Return the (x, y) coordinate for the center point of the cell that contains the specified text.  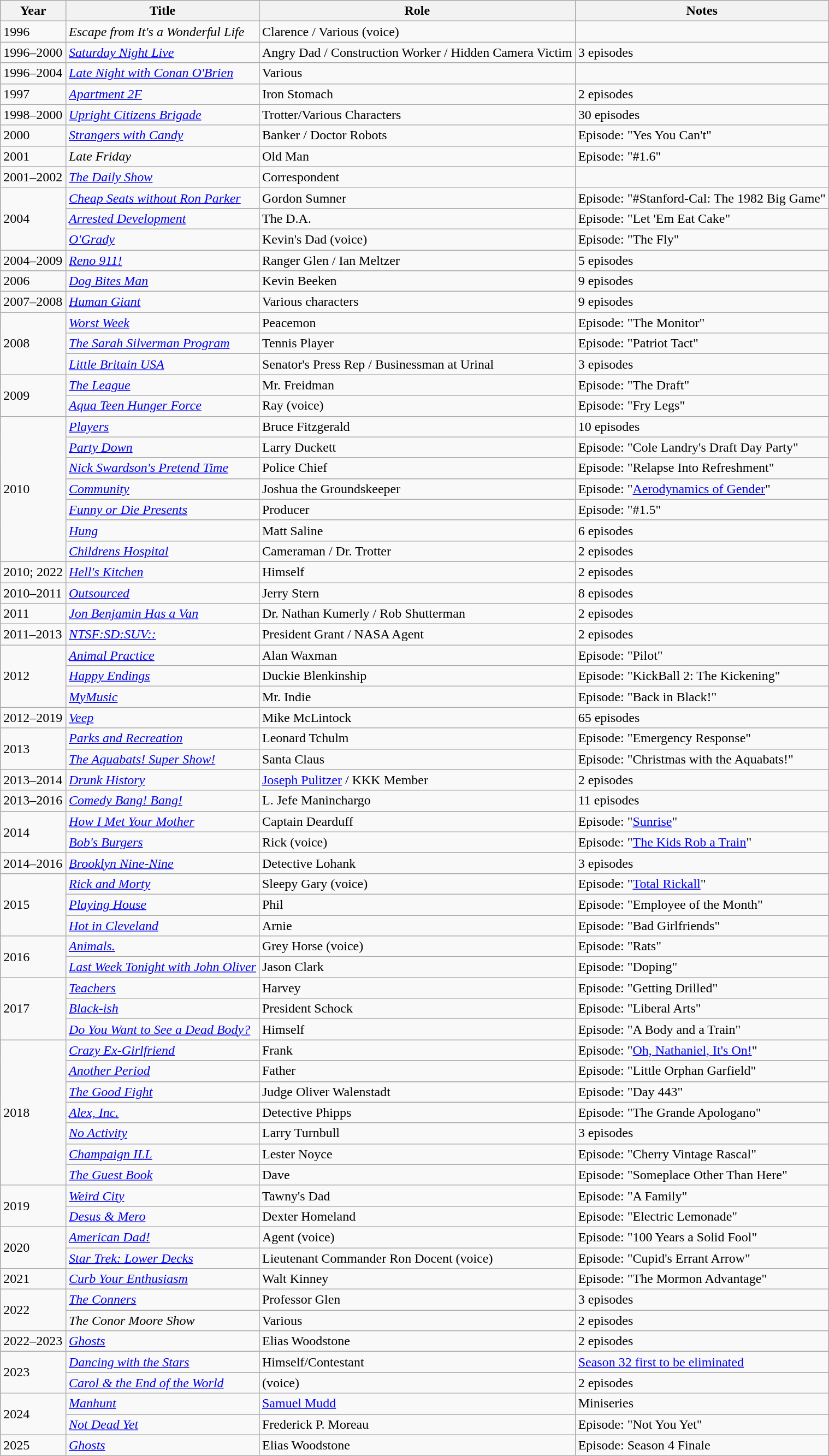
30 episodes (702, 115)
Players (162, 427)
Matt Saline (417, 530)
Playing House (162, 904)
Episode: "A Family" (702, 1195)
2006 (33, 281)
2021 (33, 1279)
Curb Your Enthusiasm (162, 1279)
Various characters (417, 302)
Episode: "Cupid's Errant Arrow" (702, 1258)
Escape from It's a Wonderful Life (162, 32)
Strangers with Candy (162, 135)
Episode: "Rats" (702, 946)
2013–2014 (33, 780)
Worst Week (162, 323)
Episode: "Patriot Tact" (702, 344)
Star Trek: Lower Decks (162, 1258)
Episode: "Pilot" (702, 655)
1997 (33, 94)
Harvey (417, 988)
Episode: "Getting Drilled" (702, 988)
Dave (417, 1175)
How I Met Your Mother (162, 821)
Carol & the End of the World (162, 1383)
Dr. Nathan Kumerly / Rob Shutterman (417, 614)
Episode: "Employee of the Month" (702, 904)
Jon Benjamin Has a Van (162, 614)
Episode: "#1.6" (702, 156)
11 episodes (702, 801)
Hell's Kitchen (162, 572)
Bruce Fitzgerald (417, 427)
2015 (33, 904)
Arnie (417, 926)
Another Period (162, 1071)
Phil (417, 904)
Funny or Die Presents (162, 510)
Leonard Tchulm (417, 738)
Tawny's Dad (417, 1195)
2014 (33, 832)
Teachers (162, 988)
Gordon Sumner (417, 198)
Year (33, 11)
Alex, Inc. (162, 1112)
2020 (33, 1247)
Little Britain USA (162, 364)
Jason Clark (417, 967)
Clarence / Various (voice) (417, 32)
Outsourced (162, 593)
Episode: "Relapse Into Refreshment" (702, 468)
Episode: "Little Orphan Garfield" (702, 1071)
Judge Oliver Walenstadt (417, 1092)
Episode: "Yes You Can't" (702, 135)
Larry Duckett (417, 447)
Hung (162, 530)
Reno 911! (162, 261)
Episode: Season 4 Finale (702, 1445)
Senator's Press Rep / Businessman at Urinal (417, 364)
Larry Turnbull (417, 1133)
O'Grady (162, 239)
Title (162, 11)
MyMusic (162, 697)
Kevin Beeken (417, 281)
Episode: "Doping" (702, 967)
Mr. Freidman (417, 385)
1996–2004 (33, 73)
Walt Kinney (417, 1279)
2012–2019 (33, 718)
Frederick P. Moreau (417, 1424)
5 episodes (702, 261)
Episode: "Sunrise" (702, 821)
Episode: "Bad Girlfriends" (702, 926)
2013–2016 (33, 801)
Alan Waxman (417, 655)
2010; 2022 (33, 572)
Miniseries (702, 1404)
Episode: "Electric Lemonade" (702, 1216)
Episode: "Day 443" (702, 1092)
2024 (33, 1414)
2023 (33, 1372)
2017 (33, 1009)
Parks and Recreation (162, 738)
Happy Endings (162, 676)
65 episodes (702, 718)
8 episodes (702, 593)
Nick Swardson's Pretend Time (162, 468)
Cameraman / Dr. Trotter (417, 551)
Comedy Bang! Bang! (162, 801)
Himself/Contestant (417, 1362)
Episode: "The Mormon Advantage" (702, 1279)
Party Down (162, 447)
The D.A. (417, 218)
Joseph Pulitzer / KKK Member (417, 780)
Notes (702, 11)
Aqua Teen Hunger Force (162, 406)
Episode: "Let 'Em Eat Cake" (702, 218)
2022 (33, 1310)
Upright Citizens Brigade (162, 115)
Human Giant (162, 302)
2009 (33, 395)
Veep (162, 718)
Mike McLintock (417, 718)
Father (417, 1071)
Community (162, 489)
Episode: "Liberal Arts" (702, 1009)
Late Night with Conan O'Brien (162, 73)
Dog Bites Man (162, 281)
Saturday Night Live (162, 52)
Joshua the Groundskeeper (417, 489)
2004 (33, 218)
2000 (33, 135)
2012 (33, 676)
Season 32 first to be eliminated (702, 1362)
2001 (33, 156)
Episode: "The Draft" (702, 385)
Episode: "The Grande Apologano" (702, 1112)
Captain Dearduff (417, 821)
Episode: "Aerodynamics of Gender" (702, 489)
Last Week Tonight with John Oliver (162, 967)
2004–2009 (33, 261)
2013 (33, 749)
Iron Stomach (417, 94)
2025 (33, 1445)
Drunk History (162, 780)
Episode: "KickBall 2: The Kickening" (702, 676)
Episode: "Cherry Vintage Rascal" (702, 1154)
The Good Fight (162, 1092)
Samuel Mudd (417, 1404)
2010–2011 (33, 593)
The Guest Book (162, 1175)
The Sarah Silverman Program (162, 344)
2010 (33, 489)
1996–2000 (33, 52)
The League (162, 385)
Peacemon (417, 323)
2022–2023 (33, 1341)
Crazy Ex-Girlfriend (162, 1050)
Hot in Cleveland (162, 926)
Trotter/Various Characters (417, 115)
Detective Phipps (417, 1112)
Frank (417, 1050)
Tennis Player (417, 344)
Late Friday (162, 156)
Santa Claus (417, 759)
Episode: "The Monitor" (702, 323)
Kevin's Dad (voice) (417, 239)
Angry Dad / Construction Worker / Hidden Camera Victim (417, 52)
Professor Glen (417, 1300)
Banker / Doctor Robots (417, 135)
The Aquabats! Super Show! (162, 759)
Episode: "Cole Landry's Draft Day Party" (702, 447)
Episode: "Back in Black!" (702, 697)
Cheap Seats without Ron Parker (162, 198)
Episode: "Someplace Other Than Here" (702, 1175)
Episode: "The Kids Rob a Train" (702, 842)
Dancing with the Stars (162, 1362)
NTSF:SD:SUV:: (162, 635)
The Daily Show (162, 177)
Jerry Stern (417, 593)
L. Jefe Maninchargo (417, 801)
Weird City (162, 1195)
(voice) (417, 1383)
2018 (33, 1112)
Sleepy Gary (voice) (417, 884)
Correspondent (417, 177)
1998–2000 (33, 115)
2014–2016 (33, 863)
No Activity (162, 1133)
Lester Noyce (417, 1154)
Episode: "100 Years a Solid Fool" (702, 1237)
Episode: "#Stanford-Cal: The 1982 Big Game" (702, 198)
President Schock (417, 1009)
Police Chief (417, 468)
Animals. (162, 946)
The Conor Moore Show (162, 1321)
2001–2002 (33, 177)
Episode: "A Body and a Train" (702, 1029)
Producer (417, 510)
Detective Lohank (417, 863)
Black-ish (162, 1009)
Dexter Homeland (417, 1216)
Grey Horse (voice) (417, 946)
Brooklyn Nine-Nine (162, 863)
American Dad! (162, 1237)
Agent (voice) (417, 1237)
Childrens Hospital (162, 551)
Manhunt (162, 1404)
Old Man (417, 156)
Episode: "Fry Legs" (702, 406)
2007–2008 (33, 302)
2016 (33, 957)
Ray (voice) (417, 406)
1996 (33, 32)
2019 (33, 1206)
Episode: "Oh, Nathaniel, It's On!" (702, 1050)
Apartment 2F (162, 94)
Episode: "Not You Yet" (702, 1424)
Rick and Morty (162, 884)
6 episodes (702, 530)
Desus & Mero (162, 1216)
The Conners (162, 1300)
2011 (33, 614)
Episode: "The Fly" (702, 239)
Episode: "Christmas with the Aquabats!" (702, 759)
Episode: "Emergency Response" (702, 738)
Duckie Blenkinship (417, 676)
Ranger Glen / Ian Meltzer (417, 261)
Animal Practice (162, 655)
10 episodes (702, 427)
2008 (33, 344)
Episode: "Total Rickall" (702, 884)
Arrested Development (162, 218)
Role (417, 11)
Episode: "#1.5" (702, 510)
Mr. Indie (417, 697)
President Grant / NASA Agent (417, 635)
Bob's Burgers (162, 842)
Rick (voice) (417, 842)
Lieutenant Commander Ron Docent (voice) (417, 1258)
2011–2013 (33, 635)
Not Dead Yet (162, 1424)
Champaign ILL (162, 1154)
Do You Want to See a Dead Body? (162, 1029)
